Determine the (x, y) coordinate at the center of the cell enclosing the given text.  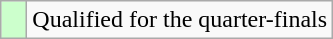
Qualified for the quarter-finals (180, 20)
